Extract the [X, Y] coordinate from the center of the cell holding the provided text.  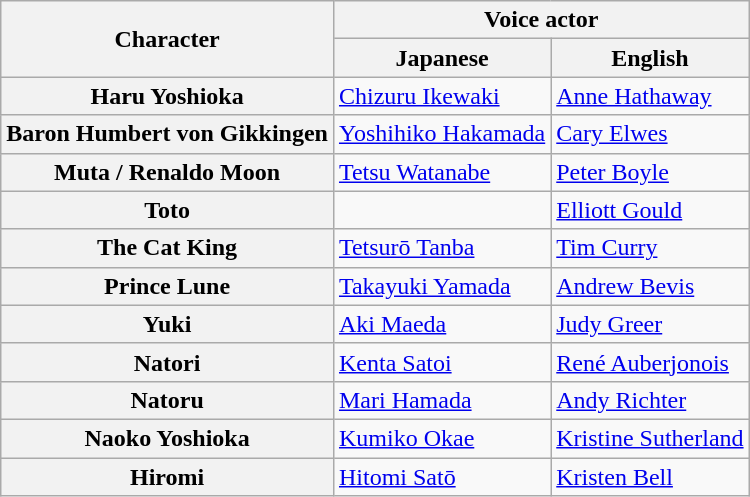
Elliott Gould [650, 210]
English [650, 58]
Naoko Yoshioka [168, 438]
Aki Maeda [442, 324]
Natoru [168, 400]
Muta / Renaldo Moon [168, 172]
Chizuru Ikewaki [442, 96]
Hitomi Satō [442, 477]
Judy Greer [650, 324]
Andrew Bevis [650, 286]
Tim Curry [650, 248]
The Cat King [168, 248]
Voice actor [541, 20]
Kristine Sutherland [650, 438]
Toto [168, 210]
Peter Boyle [650, 172]
Haru Yoshioka [168, 96]
Mari Hamada [442, 400]
Cary Elwes [650, 134]
Yuki [168, 324]
Hiromi [168, 477]
Andy Richter [650, 400]
Baron Humbert von Gikkingen [168, 134]
Yoshihiko Hakamada [442, 134]
Kumiko Okae [442, 438]
Prince Lune [168, 286]
Character [168, 39]
Japanese [442, 58]
Tetsurō Tanba [442, 248]
Anne Hathaway [650, 96]
Takayuki Yamada [442, 286]
Natori [168, 362]
Kenta Satoi [442, 362]
Tetsu Watanabe [442, 172]
René Auberjonois [650, 362]
Kristen Bell [650, 477]
